For the text-containing cell, return its midpoint in [X, Y] coordinate format. 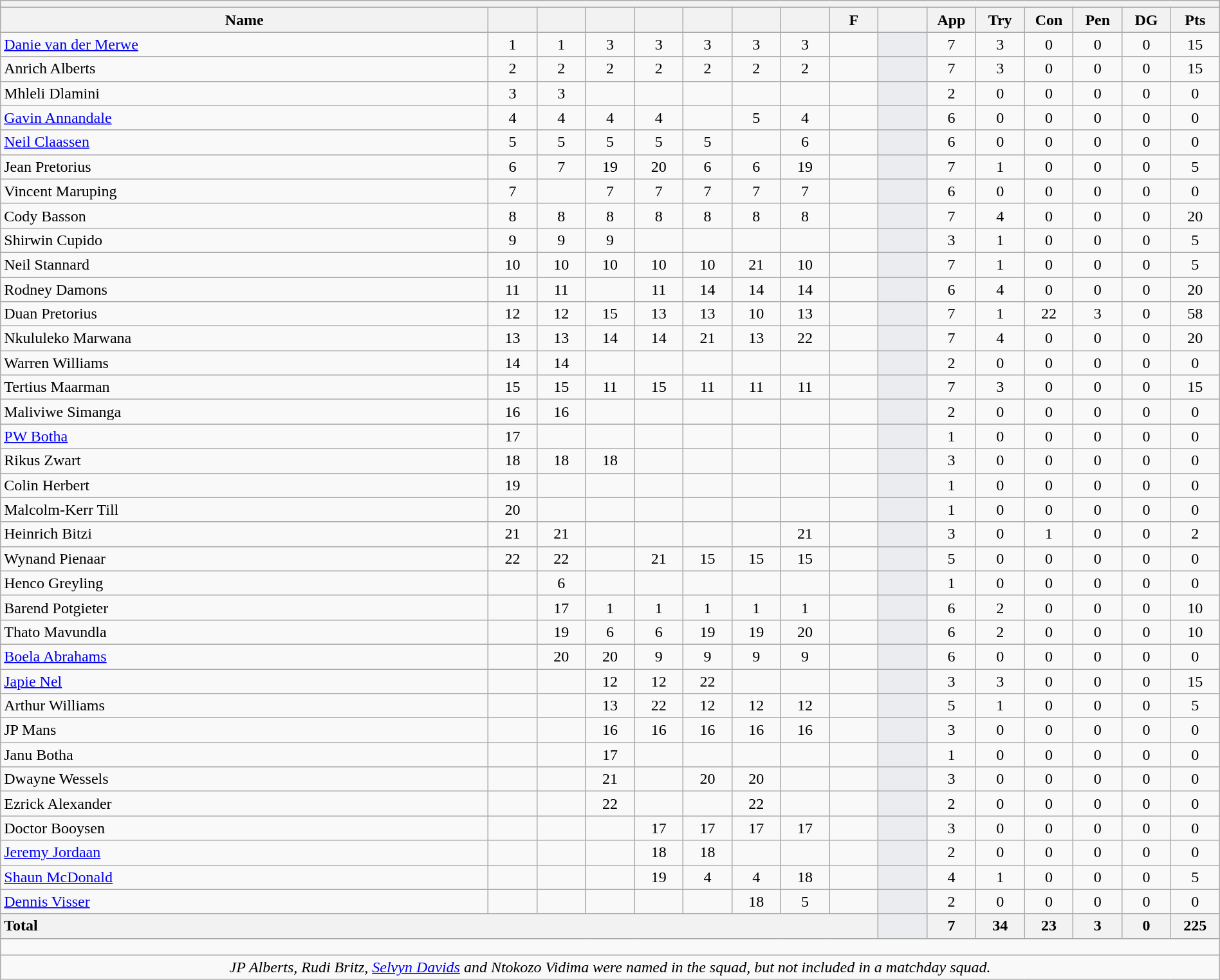
App [952, 20]
Total [439, 926]
Doctor Booysen [245, 828]
23 [1049, 926]
Rodney Damons [245, 289]
Dwayne Wessels [245, 779]
Cody Basson [245, 216]
58 [1195, 314]
Pts [1195, 20]
Barend Potgieter [245, 607]
Anrich Alberts [245, 69]
Nkululeko Marwana [245, 338]
Pen [1098, 20]
Mhleli Dlamini [245, 93]
Janu Botha [245, 755]
Ezrick Alexander [245, 804]
Dennis Visser [245, 901]
Name [245, 20]
Jean Pretorius [245, 167]
Henco Greyling [245, 583]
DG [1147, 20]
F [854, 20]
Neil Stannard [245, 264]
JP Alberts, Rudi Britz, Selvyn Davids and Ntokozo Vidima were named in the squad, but not included in a matchday squad. [610, 967]
Heinrich Bitzi [245, 534]
Malcolm-Kerr Till [245, 510]
Thato Mavundla [245, 632]
Wynand Pienaar [245, 559]
Vincent Maruping [245, 191]
Danie van der Merwe [245, 44]
Boela Abrahams [245, 656]
Try [1000, 20]
Maliviwe Simanga [245, 412]
Japie Nel [245, 681]
34 [1000, 926]
Tertius Maarman [245, 387]
Rikus Zwart [245, 461]
Con [1049, 20]
PW Botha [245, 436]
Jeremy Jordaan [245, 853]
Shaun McDonald [245, 877]
Arthur Williams [245, 706]
225 [1195, 926]
Warren Williams [245, 363]
Duan Pretorius [245, 314]
JP Mans [245, 730]
Neil Claassen [245, 142]
Gavin Annandale [245, 118]
Shirwin Cupido [245, 240]
Colin Herbert [245, 485]
